Provide the [x, y] coordinate of the cell's center where the given text is located.  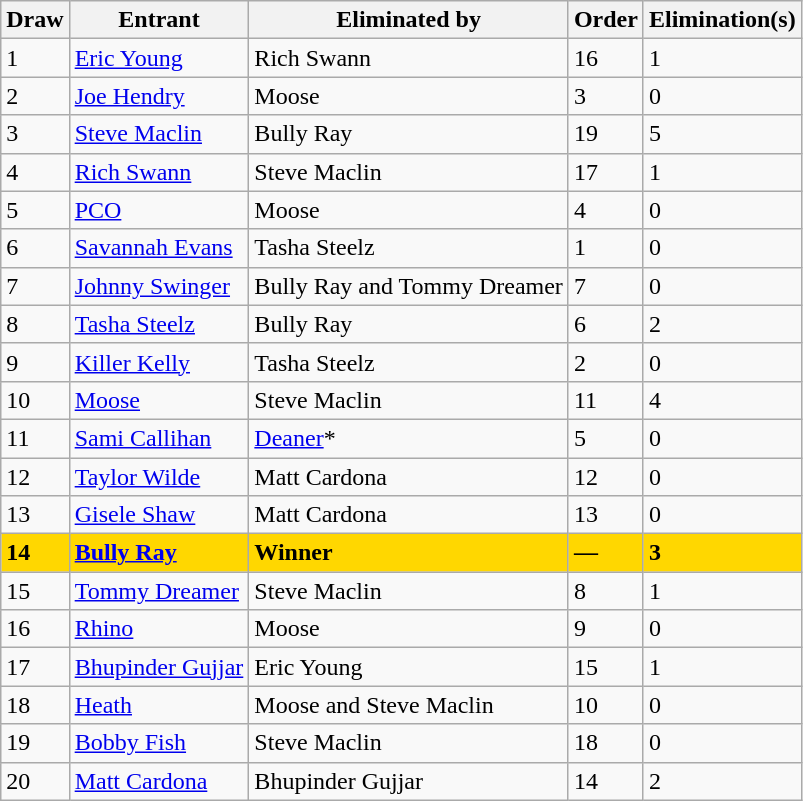
PCO [159, 210]
Savannah Evans [159, 248]
Sami Callihan [159, 438]
Killer Kelly [159, 362]
Order [606, 20]
Draw [35, 20]
Johnny Swinger [159, 286]
20 [35, 781]
— [606, 553]
Gisele Shaw [159, 515]
Heath [159, 705]
Bully Ray and Tommy Dreamer [409, 286]
Deaner* [409, 438]
Rhino [159, 629]
Bobby Fish [159, 743]
Entrant [159, 20]
Tommy Dreamer [159, 591]
Elimination(s) [722, 20]
Joe Hendry [159, 96]
Taylor Wilde [159, 477]
Winner [409, 553]
Eliminated by [409, 20]
Moose and Steve Maclin [409, 705]
